Capture the cell that displays the provided text and extract its (x, y) central coordinate. 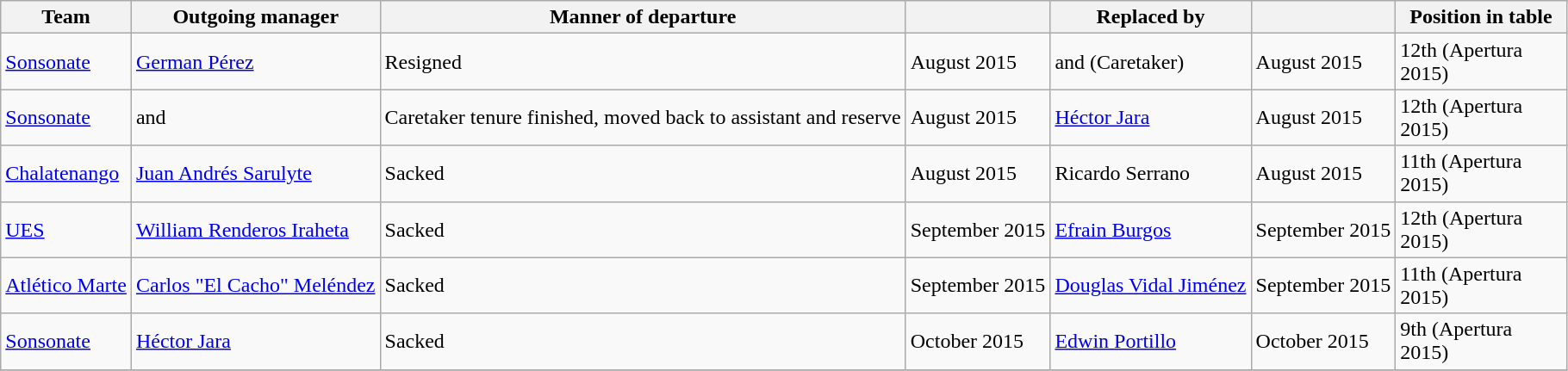
Position in table (1482, 17)
Carlos "El Cacho" Meléndez (255, 286)
German Pérez (255, 62)
Manner of departure (643, 17)
Juan Andrés Sarulyte (255, 174)
Caretaker tenure finished, moved back to assistant and reserve (643, 117)
William Renderos Iraheta (255, 229)
Chalatenango (66, 174)
Ricardo Serrano (1151, 174)
Replaced by (1151, 17)
Team (66, 17)
and (255, 117)
Outgoing manager (255, 17)
Douglas Vidal Jiménez (1151, 286)
Atlético Marte (66, 286)
Efrain Burgos (1151, 229)
9th (Apertura 2015) (1482, 341)
UES (66, 229)
Resigned (643, 62)
and (Caretaker) (1151, 62)
Edwin Portillo (1151, 341)
